Identify which cell holds the provided text, then report its (X, Y) central coordinate. 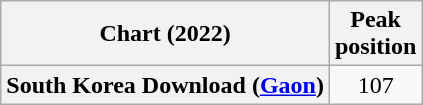
Chart (2022) (166, 34)
Peakposition (375, 34)
107 (375, 85)
South Korea Download (Gaon) (166, 85)
